Capture the cell that displays the provided text and extract its (X, Y) central coordinate. 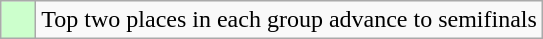
Top two places in each group advance to semifinals (290, 20)
